Capture the cell that displays the provided text and extract its (x, y) central coordinate. 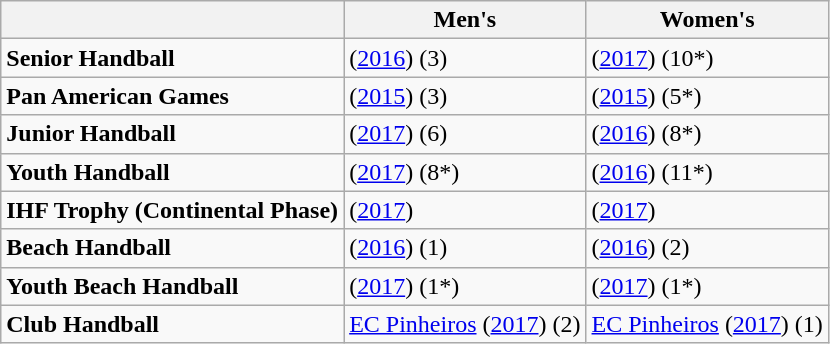
EC Pinheiros (2017) (1) (707, 324)
Junior Handball (172, 134)
Men's (465, 20)
(2017) (8*) (465, 172)
(2017) (10*) (707, 58)
Pan American Games (172, 96)
Youth Handball (172, 172)
Youth Beach Handball (172, 286)
(2016) (11*) (707, 172)
Beach Handball (172, 248)
Women's (707, 20)
EC Pinheiros (2017) (2) (465, 324)
(2016) (3) (465, 58)
(2015) (3) (465, 96)
(2016) (1) (465, 248)
IHF Trophy (Continental Phase) (172, 210)
(2015) (5*) (707, 96)
Club Handball (172, 324)
(2016) (8*) (707, 134)
(2016) (2) (707, 248)
Senior Handball (172, 58)
(2017) (6) (465, 134)
